Determine the [x, y] coordinate at the center of the cell enclosing the given text.  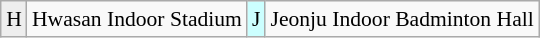
Jeonju Indoor Badminton Hall [402, 19]
H [14, 19]
J [256, 19]
Hwasan Indoor Stadium [137, 19]
